Return [x, y] of the center of cell containing provided text 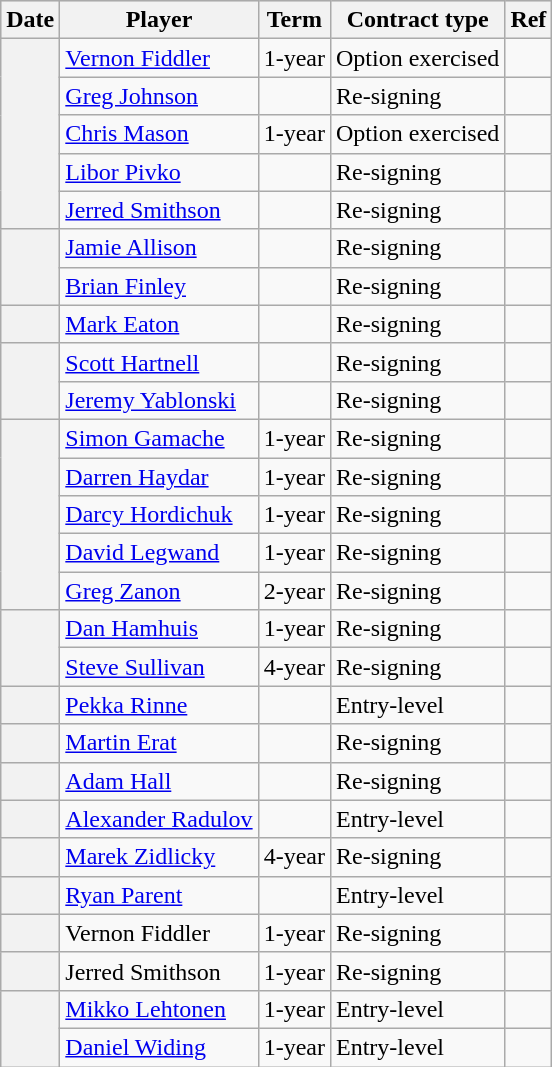
Date [30, 20]
Libor Pivko [159, 172]
Darren Haydar [159, 477]
Term [294, 20]
Mark Eaton [159, 324]
Ryan Parent [159, 895]
Alexander Radulov [159, 819]
Player [159, 20]
Scott Hartnell [159, 362]
Jamie Allison [159, 248]
Jeremy Yablonski [159, 400]
Dan Hamhuis [159, 629]
Brian Finley [159, 286]
Martin Erat [159, 743]
Mikko Lehtonen [159, 1009]
Marek Zidlicky [159, 857]
Greg Johnson [159, 96]
Adam Hall [159, 781]
Daniel Widing [159, 1047]
Steve Sullivan [159, 667]
Pekka Rinne [159, 705]
Simon Gamache [159, 438]
David Legwand [159, 553]
Ref [528, 20]
Chris Mason [159, 134]
Contract type [417, 20]
Greg Zanon [159, 591]
2-year [294, 591]
Darcy Hordichuk [159, 515]
